Output the [x, y] coordinate of the center of the cell containing the given text.  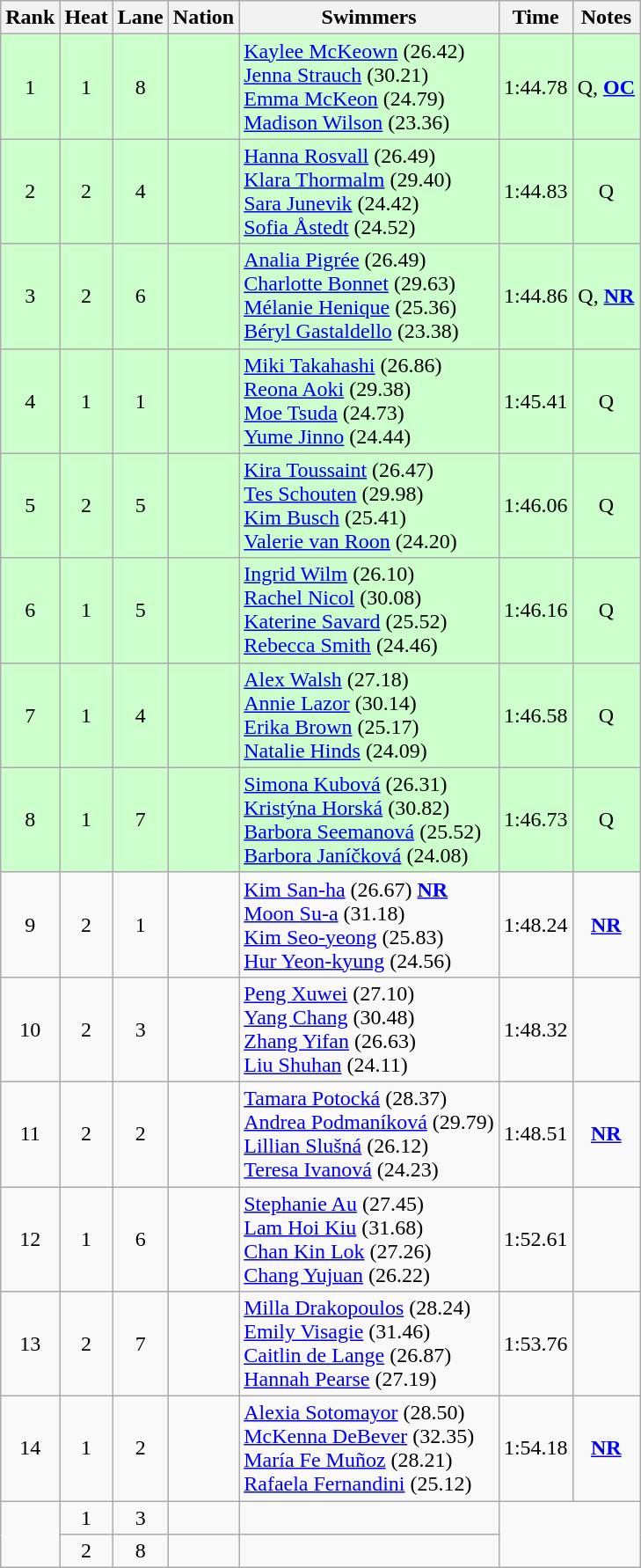
1:46.58 [535, 714]
Miki Takahashi (26.86)Reona Aoki (29.38)Moe Tsuda (24.73)Yume Jinno (24.44) [369, 401]
1:46.73 [535, 820]
1:48.32 [535, 1029]
Notes [606, 18]
Stephanie Au (27.45)Lam Hoi Kiu (31.68)Chan Kin Lok (27.26)Chang Yujuan (26.22) [369, 1239]
1:44.83 [535, 192]
Peng Xuwei (27.10)Yang Chang (30.48)Zhang Yifan (26.63)Liu Shuhan (24.11) [369, 1029]
Simona Kubová (26.31)Kristýna Horská (30.82)Barbora Seemanová (25.52)Barbora Janíčková (24.08) [369, 820]
Alex Walsh (27.18)Annie Lazor (30.14)Erika Brown (25.17)Natalie Hinds (24.09) [369, 714]
1:53.76 [535, 1345]
1:54.18 [535, 1448]
Time [535, 18]
Q, OC [606, 86]
Nation [203, 18]
1:44.78 [535, 86]
Rank [30, 18]
Kaylee McKeown (26.42)Jenna Strauch (30.21)Emma McKeon (24.79)Madison Wilson (23.36) [369, 86]
Swimmers [369, 18]
1:48.51 [535, 1133]
11 [30, 1133]
1:46.16 [535, 611]
14 [30, 1448]
Heat [86, 18]
Alexia Sotomayor (28.50)McKenna DeBever (32.35)María Fe Muñoz (28.21)Rafaela Fernandini (25.12) [369, 1448]
Kira Toussaint (26.47)Tes Schouten (29.98)Kim Busch (25.41)Valerie van Roon (24.20) [369, 505]
1:44.86 [535, 296]
Q, NR [606, 296]
1:45.41 [535, 401]
Tamara Potocká (28.37)Andrea Podmaníková (29.79)Lillian Slušná (26.12)Teresa Ivanová (24.23) [369, 1133]
9 [30, 924]
1:46.06 [535, 505]
12 [30, 1239]
Milla Drakopoulos (28.24)Emily Visagie (31.46)Caitlin de Lange (26.87)Hannah Pearse (27.19) [369, 1345]
Analia Pigrée (26.49)Charlotte Bonnet (29.63)Mélanie Henique (25.36)Béryl Gastaldello (23.38) [369, 296]
Ingrid Wilm (26.10)Rachel Nicol (30.08)Katerine Savard (25.52)Rebecca Smith (24.46) [369, 611]
1:52.61 [535, 1239]
Lane [141, 18]
Hanna Rosvall (26.49)Klara Thormalm (29.40)Sara Junevik (24.42)Sofia Åstedt (24.52) [369, 192]
13 [30, 1345]
1:48.24 [535, 924]
10 [30, 1029]
Kim San-ha (26.67) NRMoon Su-a (31.18)Kim Seo-yeong (25.83)Hur Yeon-kyung (24.56) [369, 924]
